Determine the (x, y) coordinate at the center of the cell enclosing the given text.  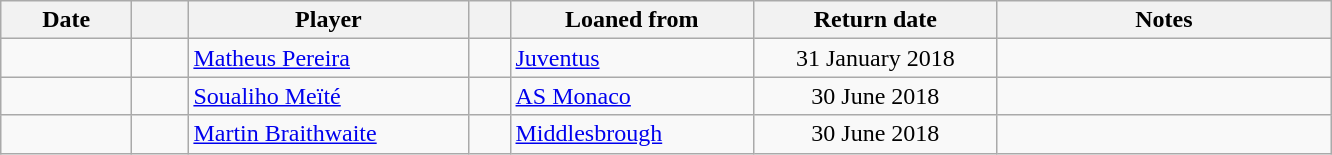
Return date (876, 20)
Juventus (632, 58)
Matheus Pereira (328, 58)
Loaned from (632, 20)
AS Monaco (632, 96)
Martin Braithwaite (328, 134)
Player (328, 20)
Middlesbrough (632, 134)
Soualiho Meïté (328, 96)
31 January 2018 (876, 58)
Date (66, 20)
Notes (1164, 20)
